Identify which cell holds the provided text, then report its [x, y] central coordinate. 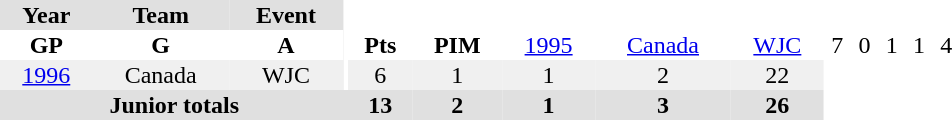
6 [381, 75]
7 [838, 45]
13 [381, 105]
Junior totals [174, 105]
0 [864, 45]
22 [778, 75]
A [286, 45]
Pts [381, 45]
PIM [457, 45]
Year [46, 15]
1995 [548, 45]
G [161, 45]
Event [286, 15]
3 [663, 105]
GP [46, 45]
Team [161, 15]
26 [778, 105]
1996 [46, 75]
